Determine the (x, y) coordinate at the center of the cell enclosing the given text.  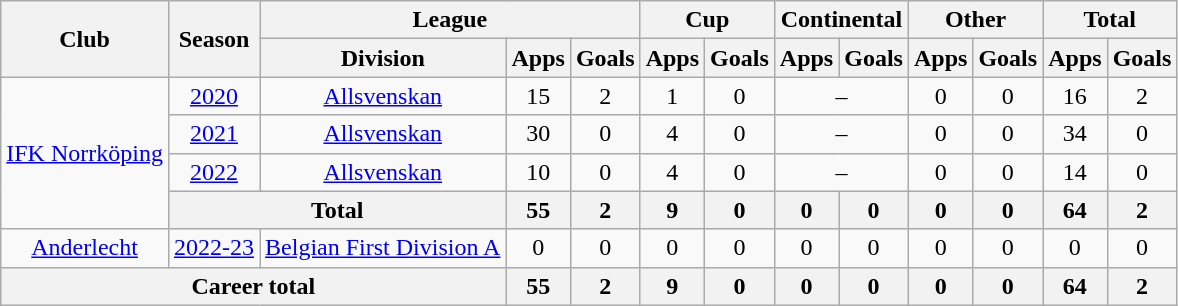
30 (538, 134)
League (450, 20)
Anderlecht (85, 248)
IFK Norrköping (85, 153)
15 (538, 96)
2022 (214, 172)
Career total (254, 286)
2022-23 (214, 248)
Belgian First Division A (383, 248)
Season (214, 39)
Club (85, 39)
34 (1075, 134)
Cup (707, 20)
Other (975, 20)
16 (1075, 96)
1 (672, 96)
10 (538, 172)
14 (1075, 172)
2020 (214, 96)
2021 (214, 134)
Continental (841, 20)
Division (383, 58)
